For the text-containing cell, return its midpoint in (x, y) coordinate format. 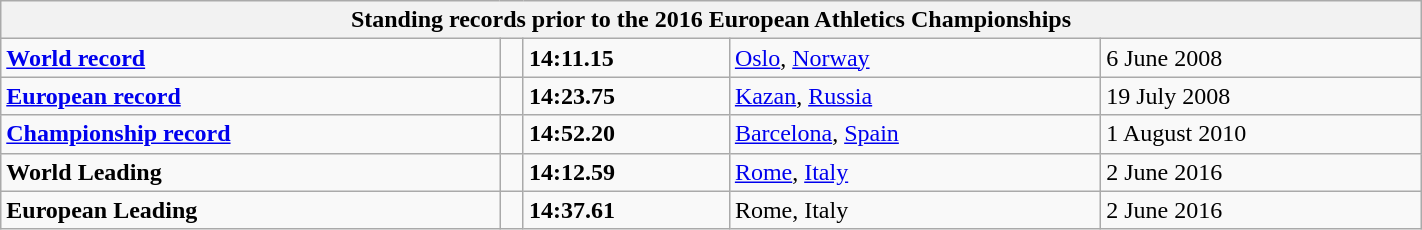
Standing records prior to the 2016 European Athletics Championships (711, 20)
19 July 2008 (1262, 96)
6 June 2008 (1262, 58)
14:23.75 (626, 96)
World Leading (250, 172)
14:37.61 (626, 210)
Kazan, Russia (914, 96)
14:11.15 (626, 58)
World record (250, 58)
14:12.59 (626, 172)
European Leading (250, 210)
1 August 2010 (1262, 134)
Oslo, Norway (914, 58)
Barcelona, Spain (914, 134)
Championship record (250, 134)
European record (250, 96)
14:52.20 (626, 134)
